Output the (x, y) coordinate of the center of the cell containing the given text.  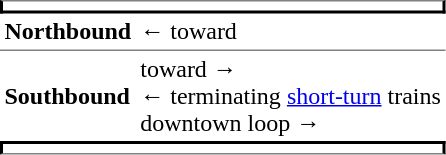
toward →← terminating short-turn trains downtown loop → (291, 96)
← toward (291, 33)
Northbound (68, 33)
Southbound (68, 96)
